Detect which cell encompasses the target text, then output its [x, y] center coordinate. 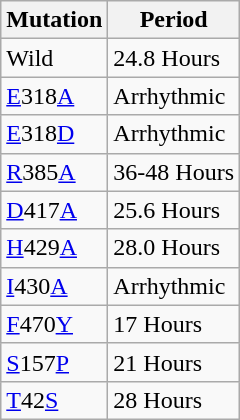
21 Hours [174, 362]
Wild [54, 58]
R385A [54, 172]
H429A [54, 248]
D417A [54, 210]
36-48 Hours [174, 172]
28 Hours [174, 400]
F470Y [54, 324]
T42S [54, 400]
25.6 Hours [174, 210]
E318D [54, 134]
28.0 Hours [174, 248]
24.8 Hours [174, 58]
Mutation [54, 20]
17 Hours [174, 324]
S157P [54, 362]
I430A [54, 286]
Period [174, 20]
E318A [54, 96]
